Detect which cell encompasses the target text, then output its (X, Y) center coordinate. 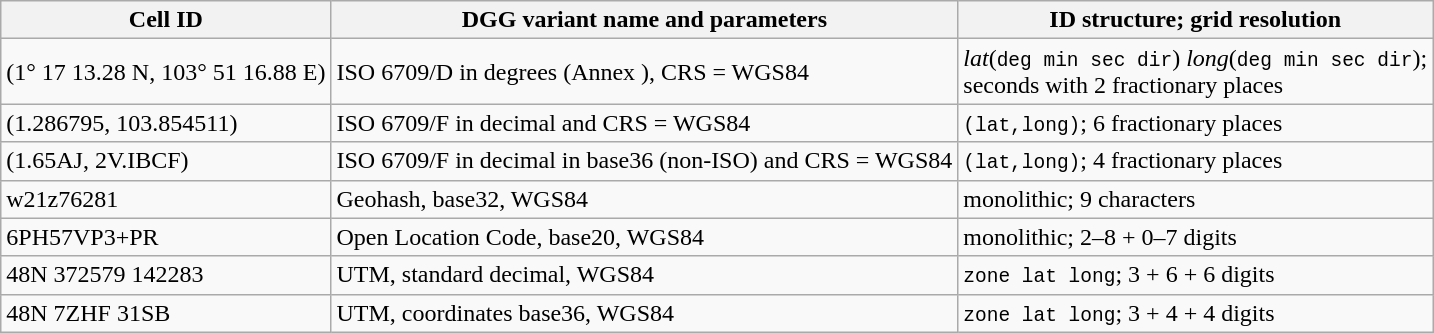
Cell ID (166, 20)
UTM, coordinates base36, WGS84 (644, 313)
monolithic; 2–8 + 0–7 digits (1196, 237)
UTM, standard decimal, WGS84 (644, 275)
48N 372579 142283 (166, 275)
ID structure; grid resolution (1196, 20)
(1° 17 13.28 N, 103° 51 16.88 E) (166, 72)
monolithic; 9 characters (1196, 199)
(1.65AJ, 2V.IBCF) (166, 161)
(lat,long); 6 fractionary places (1196, 123)
(1.286795, 103.854511) (166, 123)
ISO 6709/F in decimal and CRS = WGS84 (644, 123)
6PH57VP3+PR (166, 237)
Open Location Code, base20, WGS84 (644, 237)
zone lat long; 3 + 4 + 4 digits (1196, 313)
48N 7ZHF 31SB (166, 313)
DGG variant name and parameters (644, 20)
Geohash, base32, WGS84 (644, 199)
lat(deg min sec dir) long(deg min sec dir); seconds with 2 fractionary places (1196, 72)
w21z76281 (166, 199)
ISO 6709/F in decimal in base36 (non-ISO) and CRS = WGS84 (644, 161)
ISO 6709/D in degrees (Annex ), CRS = WGS84 (644, 72)
zone lat long; 3 + 6 + 6 digits (1196, 275)
(lat,long); 4 fractionary places (1196, 161)
